Return [X, Y] of the center of cell containing provided text 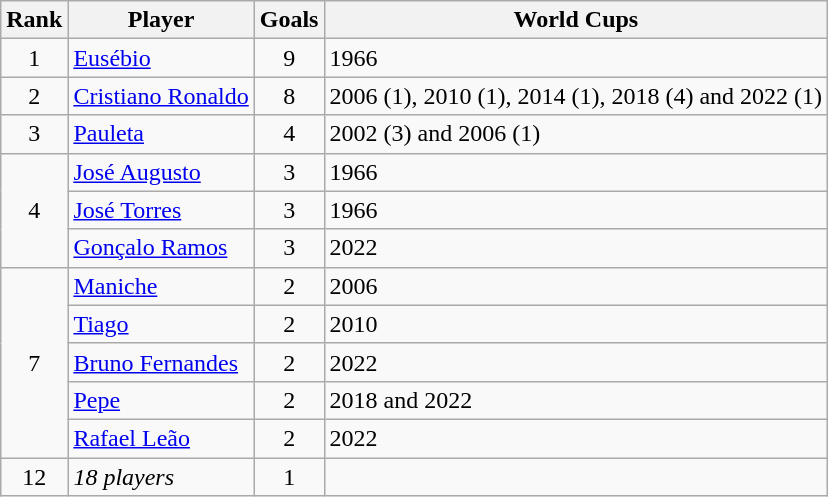
Tiago [161, 324]
9 [289, 58]
Pepe [161, 400]
World Cups [576, 20]
Maniche [161, 286]
José Augusto [161, 172]
2018 and 2022 [576, 400]
8 [289, 96]
2010 [576, 324]
Rank [34, 20]
Gonçalo Ramos [161, 248]
2006 (1), 2010 (1), 2014 (1), 2018 (4) and 2022 (1) [576, 96]
2006 [576, 286]
Eusébio [161, 58]
12 [34, 477]
2002 (3) and 2006 (1) [576, 134]
José Torres [161, 210]
Pauleta [161, 134]
Goals [289, 20]
Rafael Leão [161, 438]
Player [161, 20]
Cristiano Ronaldo [161, 96]
Bruno Fernandes [161, 362]
7 [34, 362]
18 players [161, 477]
